Detect which cell encompasses the target text, then output its (x, y) center coordinate. 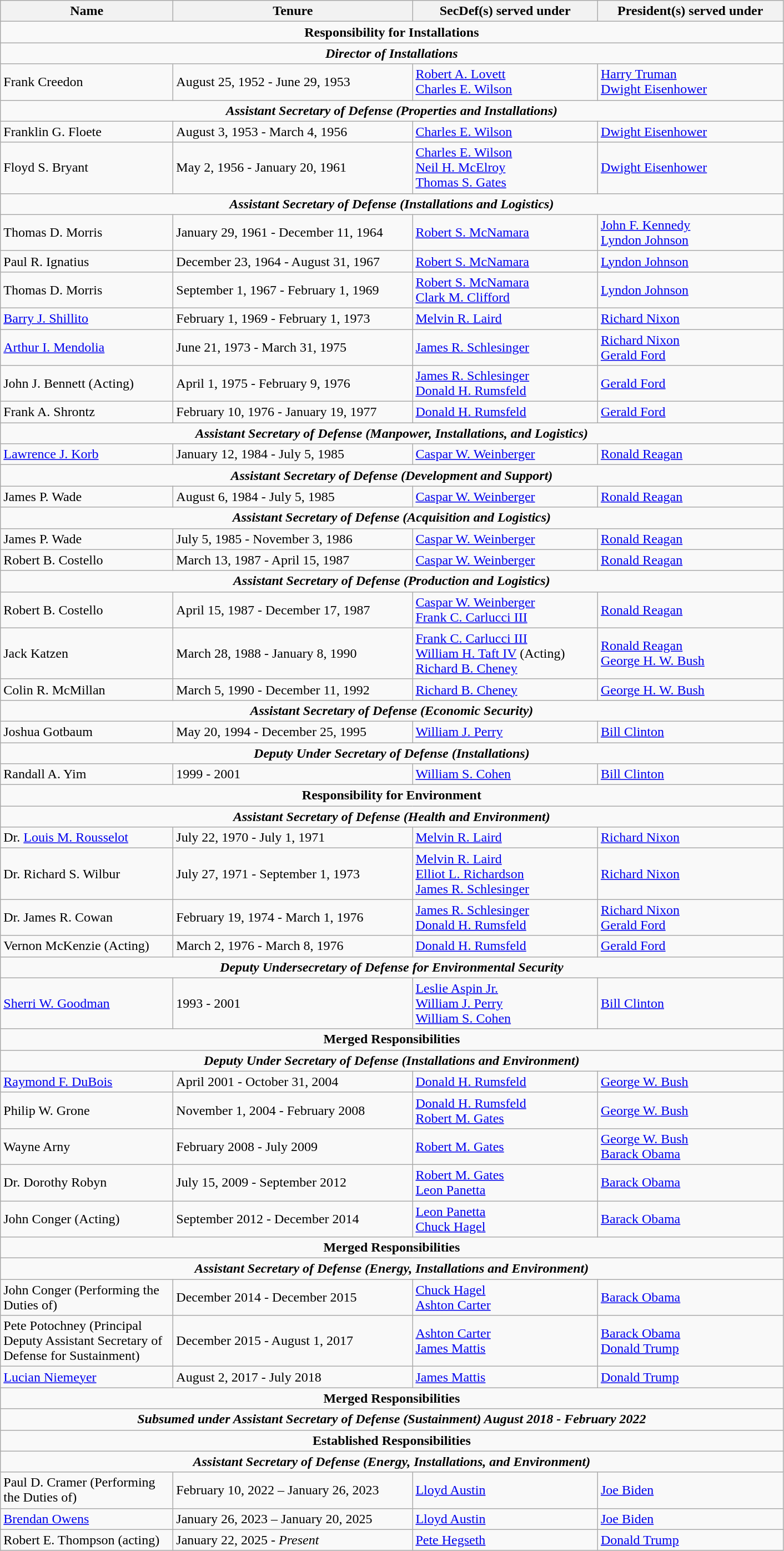
March 2, 1976 - March 8, 1976 (293, 946)
Wayne Arny (87, 1147)
Ronald Reagan George H. W. Bush (690, 653)
Harry Truman Dwight Eisenhower (690, 82)
Responsibility for Installations (392, 32)
John Conger (Performing the Duties of) (87, 1298)
December 2015 - August 1, 2017 (293, 1341)
August 3, 1953 - March 4, 1956 (293, 132)
Dr. Dorothy Robyn (87, 1182)
April 15, 1987 - December 17, 1987 (293, 610)
December 2014 - December 2015 (293, 1298)
September 2012 - December 2014 (293, 1219)
Barack Obama Donald Trump (690, 1341)
February 1, 1969 - February 1, 1973 (293, 318)
Director of Installations (392, 53)
Caspar W. Weinberger Frank C. Carlucci III (505, 610)
Leslie Aspin Jr. William J. Perry William S. Cohen (505, 1003)
Raymond F. DuBois (87, 1082)
Ashton Carter James Mattis (505, 1341)
Assistant Secretary of Defense (Economic Security) (392, 711)
July 15, 2009 - September 2012 (293, 1182)
Robert M. Gates Leon Panetta (505, 1182)
Leon Panetta Chuck Hagel (505, 1219)
Pete Hegseth (505, 1540)
July 27, 1971 - September 1, 1973 (293, 874)
February 10, 2022 – January 26, 2023 (293, 1490)
Assistant Secretary of Defense (Production and Logistics) (392, 581)
Frank A. Shrontz (87, 412)
Name (87, 11)
William S. Cohen (505, 774)
1999 - 2001 (293, 774)
Tenure (293, 11)
Richard B. Cheney (505, 689)
June 21, 1973 - March 31, 1975 (293, 347)
November 1, 2004 - February 2008 (293, 1110)
George H. W. Bush (690, 689)
July 22, 1970 - July 1, 1971 (293, 838)
Dr. James R. Cowan (87, 918)
Paul R. Ignatius (87, 261)
August 6, 1984 - July 5, 1985 (293, 497)
December 23, 1964 - August 31, 1967 (293, 261)
January 29, 1961 - December 11, 1964 (293, 232)
March 5, 1990 - December 11, 1992 (293, 689)
Sherri W. Goodman (87, 1003)
Pete Potochney (Principal Deputy Assistant Secretary of Defense for Sustainment) (87, 1341)
SecDef(s) served under (505, 11)
Charles E. Wilson (505, 132)
Assistant Secretary of Defense (Installations and Logistics) (392, 204)
Established Responsibilities (392, 1440)
Assistant Secretary of Defense (Energy, Installations and Environment) (392, 1269)
Dr. Louis M. Rousselot (87, 838)
Robert A. Lovett Charles E. Wilson (505, 82)
Assistant Secretary of Defense (Manpower, Installations, and Logistics) (392, 433)
Lawrence J. Korb (87, 454)
Arthur I. Mendolia (87, 347)
Assistant Secretary of Defense (Energy, Installations, and Environment) (392, 1462)
Melvin R. Laird Elliot L. Richardson James R. Schlesinger (505, 874)
Donald H. Rumsfeld Robert M. Gates (505, 1110)
Subsumed under Assistant Secretary of Defense (Sustainment) August 2018 - February 2022 (392, 1419)
Philip W. Grone (87, 1110)
Robert M. Gates (505, 1147)
Paul D. Cramer (Performing the Duties of) (87, 1490)
July 5, 1985 - November 3, 1986 (293, 539)
Deputy Under Secretary of Defense (Installations) (392, 753)
Chuck Hagel Ashton Carter (505, 1298)
James R. Schlesinger (505, 347)
Barry J. Shillito (87, 318)
Dr. Richard S. Wilbur (87, 874)
Assistant Secretary of Defense (Development and Support) (392, 476)
Vernon McKenzie (Acting) (87, 946)
Randall A. Yim (87, 774)
August 25, 1952 - June 29, 1953 (293, 82)
Franklin G. Floete (87, 132)
Responsibility for Environment (392, 795)
February 2008 - July 2009 (293, 1147)
Lucian Niemeyer (87, 1377)
Jack Katzen (87, 653)
September 1, 1967 - February 1, 1969 (293, 290)
Deputy Undersecretary of Defense for Environmental Security (392, 967)
January 26, 2023 – January 20, 2025 (293, 1519)
Joshua Gotbaum (87, 732)
March 28, 1988 - January 8, 1990 (293, 653)
Brendan Owens (87, 1519)
Colin R. McMillan (87, 689)
John F. Kennedy Lyndon Johnson (690, 232)
January 12, 1984 - July 5, 1985 (293, 454)
April 2001 - October 31, 2004 (293, 1082)
John J. Bennett (Acting) (87, 383)
January 22, 2025 - Present (293, 1540)
March 13, 1987 - April 15, 1987 (293, 560)
Assistant Secretary of Defense (Acquisition and Logistics) (392, 518)
William J. Perry (505, 732)
Charles E. Wilson Neil H. McElroy Thomas S. Gates (505, 168)
April 1, 1975 - February 9, 1976 (293, 383)
Assistant Secretary of Defense (Health and Environment) (392, 817)
Robert S. McNamara Clark M. Clifford (505, 290)
President(s) served under (690, 11)
1993 - 2001 (293, 1003)
August 2, 2017 - July 2018 (293, 1377)
John Conger (Acting) (87, 1219)
February 10, 1976 - January 19, 1977 (293, 412)
Frank Creedon (87, 82)
Floyd S. Bryant (87, 168)
February 19, 1974 - March 1, 1976 (293, 918)
Frank C. Carlucci III William H. Taft IV (Acting) Richard B. Cheney (505, 653)
Assistant Secretary of Defense (Properties and Installations) (392, 111)
Deputy Under Secretary of Defense (Installations and Environment) (392, 1060)
May 2, 1956 - January 20, 1961 (293, 168)
James Mattis (505, 1377)
Robert E. Thompson (acting) (87, 1540)
May 20, 1994 - December 25, 1995 (293, 732)
George W. Bush Barack Obama (690, 1147)
